Provide the [x, y] coordinate of the cell's center where the given text is located.  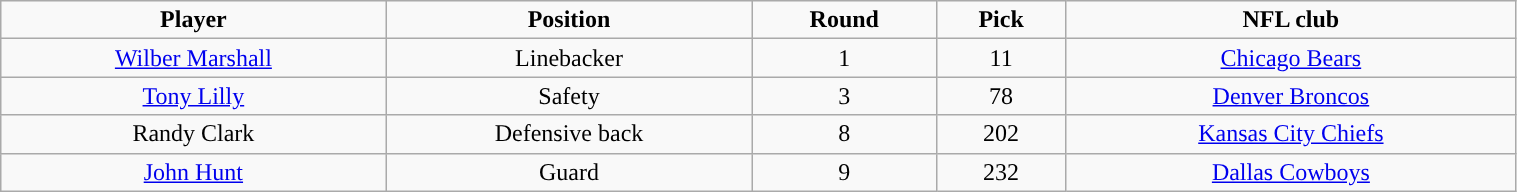
11 [1000, 58]
Safety [569, 96]
202 [1000, 134]
232 [1000, 172]
3 [844, 96]
John Hunt [194, 172]
Pick [1000, 20]
Round [844, 20]
Kansas City Chiefs [1291, 134]
Dallas Cowboys [1291, 172]
Wilber Marshall [194, 58]
Linebacker [569, 58]
8 [844, 134]
1 [844, 58]
Tony Lilly [194, 96]
Defensive back [569, 134]
NFL club [1291, 20]
Chicago Bears [1291, 58]
Player [194, 20]
78 [1000, 96]
Guard [569, 172]
9 [844, 172]
Denver Broncos [1291, 96]
Position [569, 20]
Randy Clark [194, 134]
